Find where the given text appears and provide that cell's center as [X, Y] coordinate. 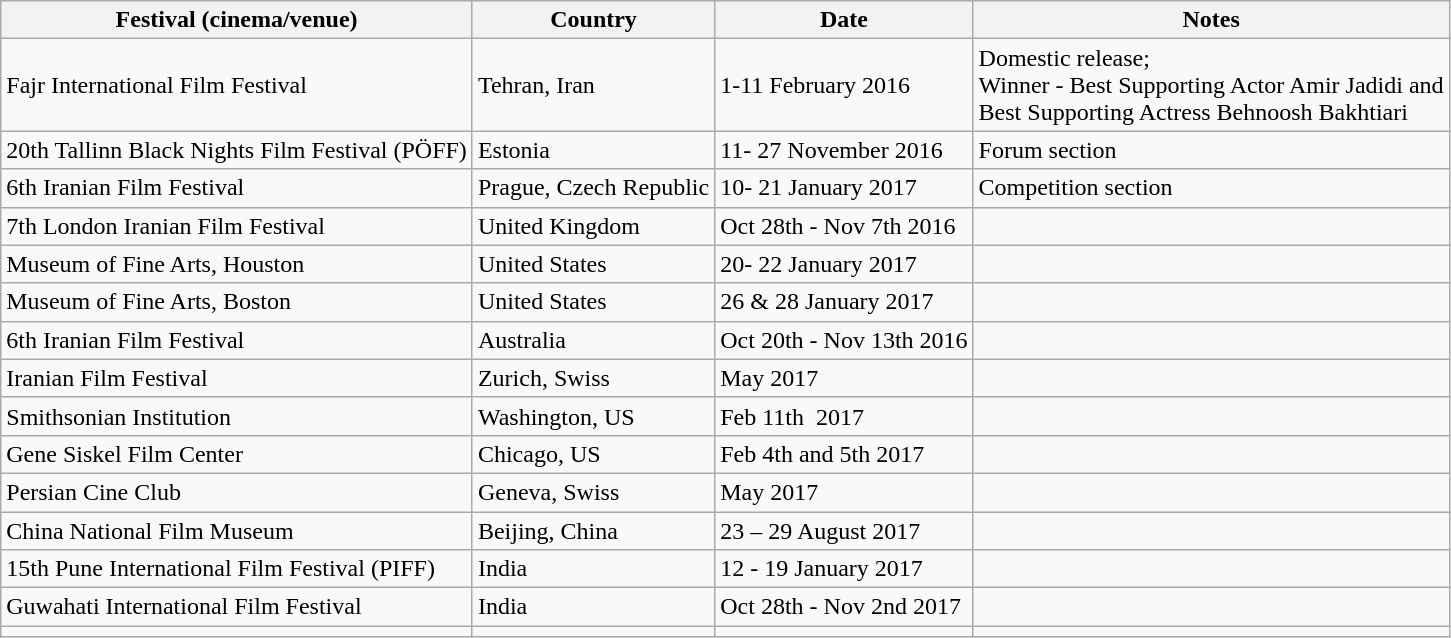
7th London Iranian Film Festival [237, 226]
Iranian Film Festival [237, 378]
20th Tallinn Black Nights Film Festival (PÖFF) [237, 150]
Competition section [1211, 188]
United Kingdom [593, 226]
11- 27 November 2016 [844, 150]
Domestic release;Winner - Best Supporting Actor Amir Jadidi andBest Supporting Actress Behnoosh Bakhtiari [1211, 85]
Museum of Fine Arts, Houston [237, 264]
Fajr International Film Festival [237, 85]
Estonia [593, 150]
Gene Siskel Film Center [237, 454]
12 - 19 January 2017 [844, 569]
China National Film Museum [237, 531]
Date [844, 20]
Oct 28th - Nov 7th 2016 [844, 226]
10- 21 January 2017 [844, 188]
Museum of Fine Arts, Boston [237, 302]
26 & 28 January 2017 [844, 302]
Tehran, Iran [593, 85]
Zurich, Swiss [593, 378]
Feb ‌‌‌11th 2017 [844, 416]
20- 22 January 2017 [844, 264]
Oct 20th - Nov 13th 2016 [844, 340]
Washington, US [593, 416]
Chicago, US [593, 454]
Feb 4th and 5th 2017 [844, 454]
Country [593, 20]
1-11 February 2016 [844, 85]
Persian Cine Club [237, 492]
23 – 29 August 2017 [844, 531]
Festival (cinema/venue) [237, 20]
Forum section [1211, 150]
Notes [1211, 20]
Beijing, China [593, 531]
Prague, Czech Republic [593, 188]
15th Pune International Film Festival (PIFF) [237, 569]
Guwahati International Film Festival [237, 607]
Australia [593, 340]
Geneva, Swiss [593, 492]
Oct 28th - Nov 2nd 2017 [844, 607]
Smithsonian Institution [237, 416]
